Scan for the cell matching the given text and deliver its (x, y) coordinate at center. 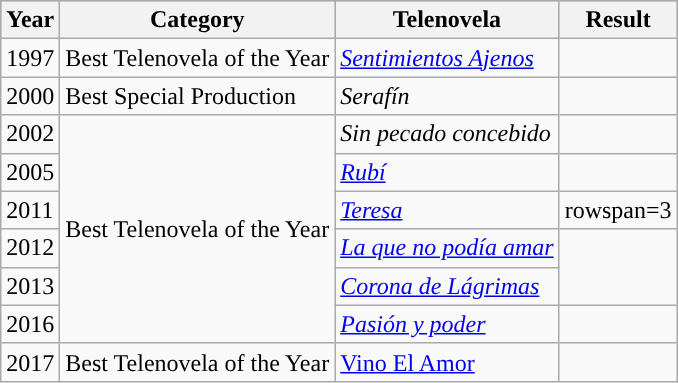
Corona de Lágrimas (447, 286)
Sentimientos Ajenos (447, 58)
Sin pecado concebido (447, 134)
2011 (30, 210)
Result (618, 20)
2016 (30, 324)
2000 (30, 96)
Pasión y poder (447, 324)
1997 (30, 58)
Year (30, 20)
Serafín (447, 96)
2002 (30, 134)
Rubí (447, 172)
Telenovela (447, 20)
Category (198, 20)
2013 (30, 286)
La que no podía amar (447, 248)
2017 (30, 362)
Best Special Production (198, 96)
Teresa (447, 210)
rowspan=3 (618, 210)
2005 (30, 172)
2012 (30, 248)
Vino El Amor (447, 362)
